For the text-containing cell, return its midpoint in (X, Y) coordinate format. 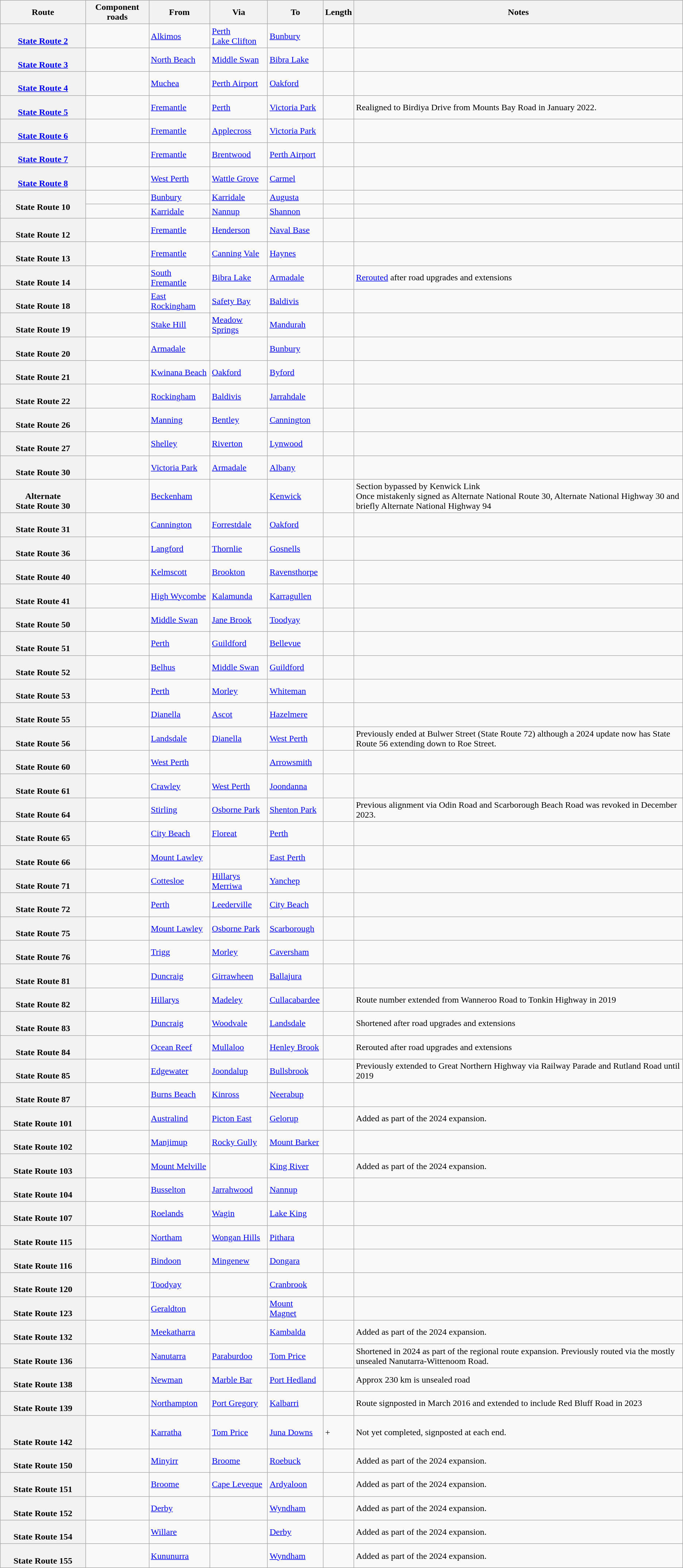
Shortened after road upgrades and extensions (518, 1023)
Rocky Gully (239, 1142)
State Route 19 (43, 325)
Kinross (239, 1095)
State Route 138 (43, 1380)
Juna Downs (295, 1432)
Kalbarri (295, 1403)
PerthLake Clifton (239, 36)
State Route 115 (43, 1237)
State Route 75 (43, 929)
Mount Barker (295, 1142)
Crawley (180, 786)
Canning Vale (239, 253)
State Route 151 (43, 1485)
Henley Brook (295, 1047)
Thornlie (239, 548)
Route (43, 12)
State Route 83 (43, 1023)
Leederville (239, 904)
State Route 14 (43, 277)
State Route 5 (43, 107)
State Route 30 (43, 467)
State Route 132 (43, 1332)
Hillarys (180, 999)
Newman (180, 1380)
Meadow Springs (239, 325)
State Route 51 (43, 643)
State Route 7 (43, 155)
State Route 66 (43, 857)
Woodvale (239, 1023)
Busselton (180, 1190)
South Fremantle (180, 277)
State Route 152 (43, 1508)
Marble Bar (239, 1380)
Realigned to Birdiya Drive from Mounts Bay Road in January 2022. (518, 107)
To (295, 12)
State Route 103 (43, 1166)
Hazelmere (295, 715)
Joondalup (239, 1071)
State Route 107 (43, 1213)
Length (339, 12)
Port Hedland (295, 1380)
State Route 76 (43, 952)
Wattle Grove (239, 178)
Route signposted in March 2016 and extended to include Red Bluff Road in 2023 (518, 1403)
State Route 116 (43, 1261)
Bellevue (295, 643)
Kenwick (295, 496)
Mount Melville (180, 1166)
State Route 56 (43, 739)
Ardyaloon (295, 1485)
State Route 104 (43, 1190)
+ (339, 1432)
Burns Beach (180, 1095)
Naval Base (295, 230)
Northampton (180, 1403)
State Route 4 (43, 83)
State Route 139 (43, 1403)
State Route 136 (43, 1356)
State Route 154 (43, 1532)
State Route 101 (43, 1118)
State Route 123 (43, 1308)
Bentley (239, 420)
Kambalda (295, 1332)
Notes (518, 12)
Nanutarra (180, 1356)
Augusta (295, 197)
Mandurah (295, 325)
Applecross (239, 131)
State Route 6 (43, 131)
Joondanna (295, 786)
Cullacabardee (295, 999)
Byford (295, 372)
Wongan Hills (239, 1237)
State Route 102 (43, 1142)
Stirling (180, 810)
East Perth (295, 857)
Ballajura (295, 976)
State Route 26 (43, 420)
Ascot (239, 715)
State Route 53 (43, 691)
Kwinana Beach (180, 372)
Henderson (239, 230)
Brentwood (239, 155)
State Route 142 (43, 1432)
State Route 31 (43, 525)
Muchea (180, 83)
Forrestdale (239, 525)
State Route 2 (43, 36)
Roebuck (295, 1461)
State Route 82 (43, 999)
Safety Bay (239, 301)
Brookton (239, 572)
HillarysMerriwa (239, 881)
State Route 87 (43, 1095)
Whiteman (295, 691)
State Route 50 (43, 620)
Cottesloe (180, 881)
Previous alignment via Odin Road and Scarborough Beach Road was revoked in December 2023. (518, 810)
North Beach (180, 60)
Riverton (239, 444)
Rockingham (180, 396)
Girrawheen (239, 976)
Cranbrook (295, 1285)
Floreat (239, 834)
Wagin (239, 1213)
Kelmscott (180, 572)
Component roads (117, 12)
East Rockingham (180, 301)
Geraldton (180, 1308)
Yanchep (295, 881)
State Route 60 (43, 762)
Pithara (295, 1237)
State Route 155 (43, 1556)
Shenton Park (295, 810)
High Wycombe (180, 596)
State Route 85 (43, 1071)
Karragullen (295, 596)
Approx 230 km is unsealed road (518, 1380)
State Route 22 (43, 396)
State Route 41 (43, 596)
State Route 64 (43, 810)
Dongara (295, 1261)
State Route 84 (43, 1047)
State Route 65 (43, 834)
Gelorup (295, 1118)
State Route 55 (43, 715)
Picton East (239, 1118)
State Route 61 (43, 786)
Jarrahwood (239, 1190)
Ocean Reef (180, 1047)
Australind (180, 1118)
Edgewater (180, 1071)
Mount Magnet (295, 1308)
Carmel (295, 178)
Bullsbrook (295, 1071)
Shelley (180, 444)
Madeley (239, 999)
Mullaloo (239, 1047)
Willare (180, 1532)
Lake King (295, 1213)
State Route 40 (43, 572)
State Route 72 (43, 904)
State Route 3 (43, 60)
Minyirr (180, 1461)
Manning (180, 420)
Via (239, 12)
Bindoon (180, 1261)
State Route 20 (43, 349)
State Route 13 (43, 253)
Arrowsmith (295, 762)
Shortened in 2024 as part of the regional route expansion. Previously routed via the mostly unsealed Nanutarra-Wittenoom Road. (518, 1356)
Previously extended to Great Northern Highway via Railway Parade and Rutland Road until 2019 (518, 1071)
King River (295, 1166)
From (180, 12)
Beckenham (180, 496)
State Route 10 (43, 204)
Meekatharra (180, 1332)
Langford (180, 548)
Alternate State Route 30 (43, 496)
Port Gregory (239, 1403)
Paraburdoo (239, 1356)
Neerabup (295, 1095)
Mingenew (239, 1261)
Scarborough (295, 929)
Previously ended at Bulwer Street (State Route 72) although a 2024 update now has State Route 56 extending down to Roe Street. (518, 739)
Haynes (295, 253)
Northam (180, 1237)
Stake Hill (180, 325)
State Route 36 (43, 548)
Manjimup (180, 1142)
State Route 12 (43, 230)
Trigg (180, 952)
State Route 8 (43, 178)
State Route 21 (43, 372)
Belhus (180, 667)
Route number extended from Wanneroo Road to Tonkin Highway in 2019 (518, 999)
Ravensthorpe (295, 572)
Not yet completed, signposted at each end. (518, 1432)
Jarrahdale (295, 396)
Roelands (180, 1213)
State Route 27 (43, 444)
Caversham (295, 952)
Shannon (295, 211)
State Route 150 (43, 1461)
State Route 52 (43, 667)
Jane Brook (239, 620)
Gosnells (295, 548)
Karratha (180, 1432)
Albany (295, 467)
Alkimos (180, 36)
State Route 81 (43, 976)
Kalamunda (239, 596)
State Route 18 (43, 301)
Cape Leveque (239, 1485)
Lynwood (295, 444)
State Route 71 (43, 881)
State Route 120 (43, 1285)
Kununurra (180, 1556)
